Determine the [x, y] coordinate at the center of the cell enclosing the given text.  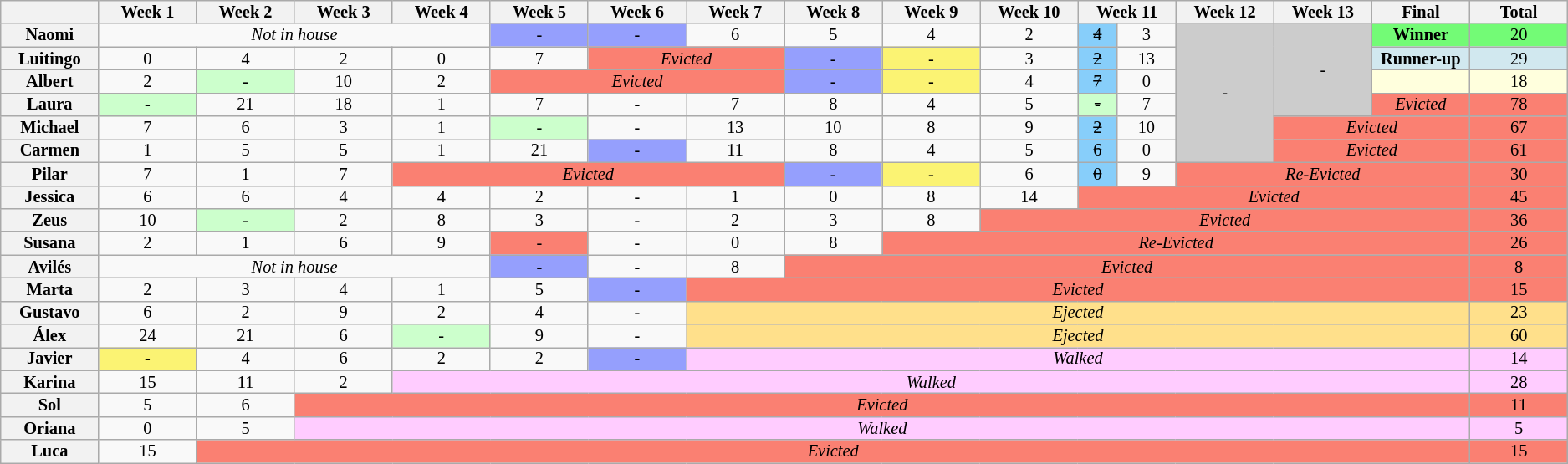
Marta [50, 289]
Week 13 [1323, 12]
Week 10 [1029, 12]
Laura [50, 105]
Week 12 [1224, 12]
Week 5 [539, 12]
Week 11 [1127, 12]
Zeus [50, 220]
Week 3 [343, 12]
Final [1420, 12]
Álex [50, 336]
Carmen [50, 150]
Karina [50, 382]
24 [147, 336]
67 [1519, 128]
Susana [50, 243]
45 [1519, 197]
26 [1519, 243]
Michael [50, 128]
Runner-up [1420, 59]
Javier [50, 359]
Luitingo [50, 59]
Week 4 [442, 12]
Sol [50, 405]
Week 8 [833, 12]
Gustavo [50, 313]
30 [1519, 174]
61 [1519, 150]
Total [1519, 12]
23 [1519, 313]
78 [1519, 105]
Oriana [50, 428]
20 [1519, 35]
Week 1 [147, 12]
Avilés [50, 267]
Pilar [50, 174]
60 [1519, 336]
Week 9 [932, 12]
36 [1519, 220]
28 [1519, 382]
29 [1519, 59]
Week 2 [246, 12]
Luca [50, 451]
Naomi [50, 35]
Week 7 [736, 12]
Jessica [50, 197]
Albert [50, 81]
Week 6 [637, 12]
Winner [1420, 35]
